Locate the cell with the specified text and output its [X, Y] center coordinate. 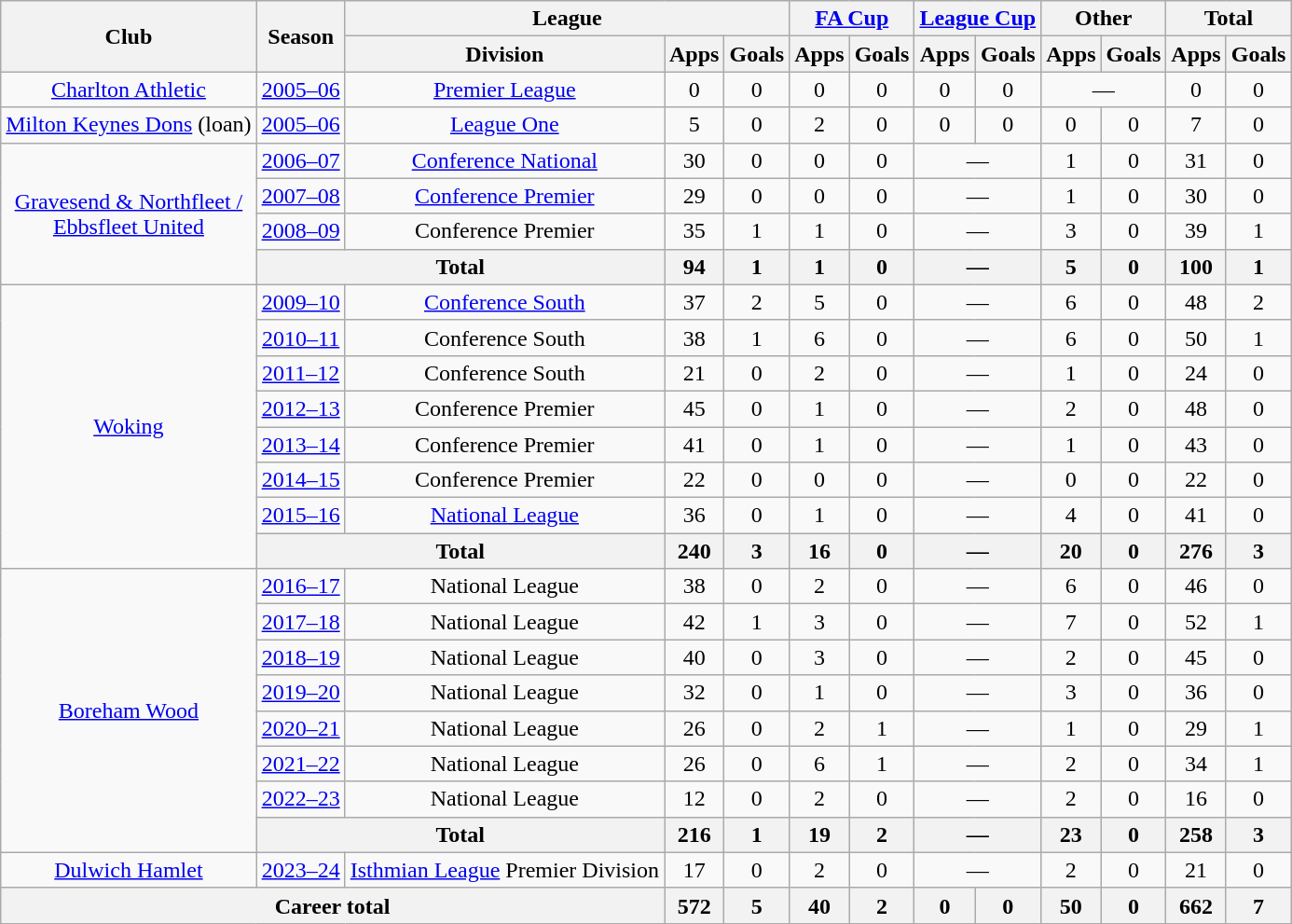
Dulwich Hamlet [129, 870]
2023–24 [300, 870]
4 [1071, 516]
34 [1196, 764]
24 [1196, 373]
23 [1071, 834]
100 [1196, 267]
240 [694, 551]
Charlton Athletic [129, 90]
31 [1196, 160]
35 [694, 231]
46 [1196, 586]
2020–21 [300, 728]
League One [504, 125]
20 [1071, 551]
2018–19 [300, 657]
2017–18 [300, 622]
37 [694, 302]
Premier League [504, 90]
2019–20 [300, 693]
Woking [129, 426]
Club [129, 36]
258 [1196, 834]
216 [694, 834]
Gravesend & Northfleet /Ebbsfleet United [129, 214]
2014–15 [300, 480]
42 [694, 622]
Other [1104, 19]
Boreham Wood [129, 710]
2012–13 [300, 408]
League [567, 19]
19 [819, 834]
12 [694, 799]
Milton Keynes Dons (loan) [129, 125]
2009–10 [300, 302]
2006–07 [300, 160]
43 [1196, 445]
2010–11 [300, 338]
39 [1196, 231]
32 [694, 693]
17 [694, 870]
2016–17 [300, 586]
2015–16 [300, 516]
52 [1196, 622]
94 [694, 267]
2007–08 [300, 196]
276 [1196, 551]
2022–23 [300, 799]
Isthmian League Premier Division [504, 870]
Season [300, 36]
FA Cup [852, 19]
2008–09 [300, 231]
Career total [333, 905]
572 [694, 905]
League Cup [978, 19]
Conference National [504, 160]
2011–12 [300, 373]
Division [504, 54]
662 [1196, 905]
2013–14 [300, 445]
2021–22 [300, 764]
